Find where the given text appears and provide that cell's center as [x, y] coordinate. 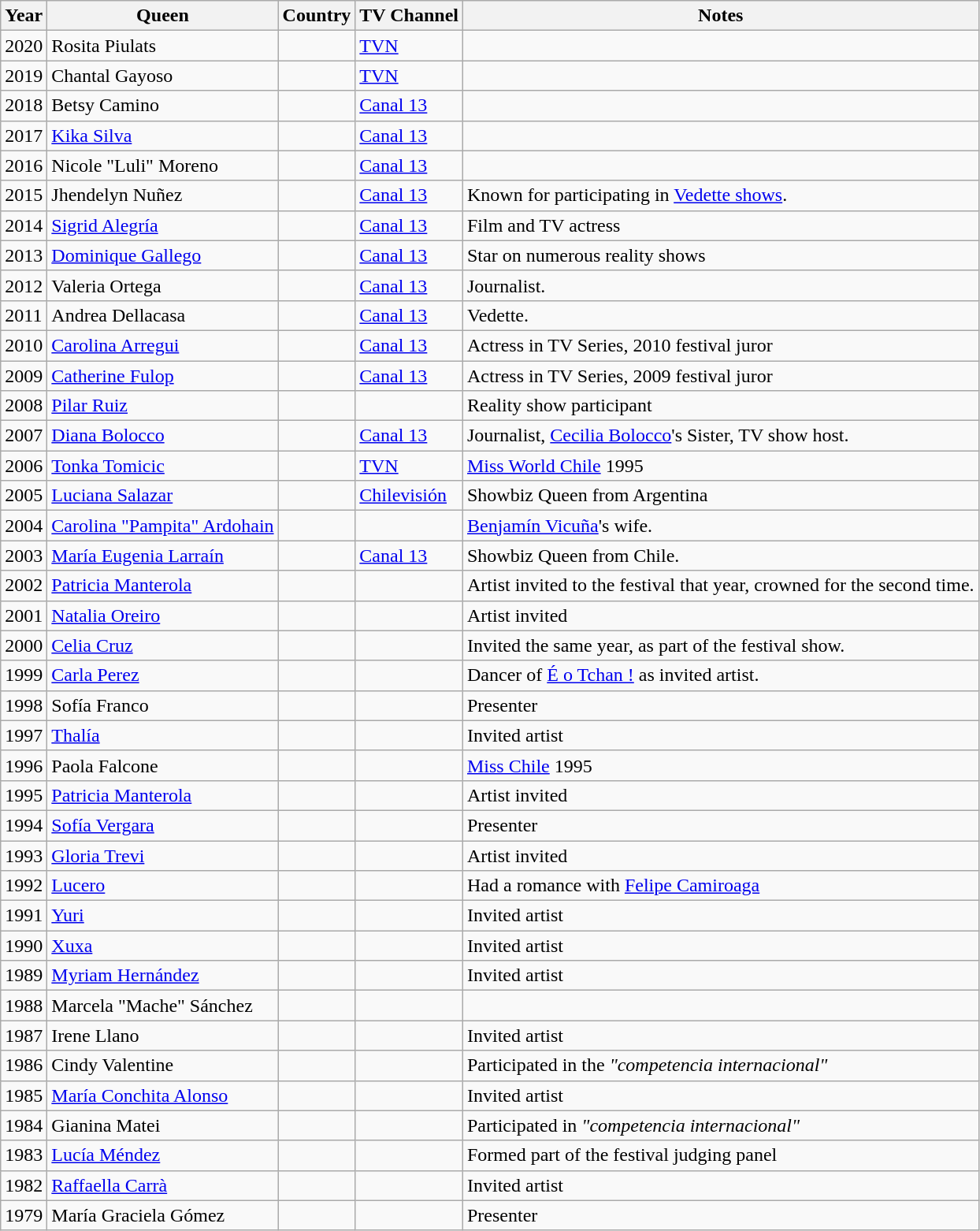
Invited the same year, as part of the festival show. [720, 645]
Xuxa [162, 946]
Cindy Valentine [162, 1066]
2000 [24, 645]
Journalist, Cecilia Bolocco's Sister, TV show host. [720, 436]
1985 [24, 1095]
Benjamín Vicuña's wife. [720, 526]
1989 [24, 976]
Miss Chile 1995 [720, 765]
Irene Llano [162, 1036]
2018 [24, 106]
2006 [24, 466]
2011 [24, 315]
Rosita Piulats [162, 46]
Carla Perez [162, 675]
1988 [24, 1006]
Tonka Tomicic [162, 466]
Gloria Trevi [162, 855]
Paola Falcone [162, 765]
Chantal Gayoso [162, 76]
Actress in TV Series, 2009 festival juror [720, 376]
1986 [24, 1066]
Actress in TV Series, 2010 festival juror [720, 345]
2013 [24, 255]
Raffaella Carrà [162, 1185]
María Graciela Gómez [162, 1215]
Natalia Oreiro [162, 615]
1987 [24, 1036]
1984 [24, 1125]
2001 [24, 615]
Notes [720, 16]
2010 [24, 345]
Betsy Camino [162, 106]
Participated in the "competencia internacional" [720, 1066]
Diana Bolocco [162, 436]
2007 [24, 436]
1996 [24, 765]
Showbiz Queen from Argentina [720, 496]
2017 [24, 136]
Dancer of É o Tchan ! as invited artist. [720, 675]
Yuri [162, 916]
Sigrid Alegría [162, 225]
Celia Cruz [162, 645]
2014 [24, 225]
2009 [24, 376]
2020 [24, 46]
Kika Silva [162, 136]
2002 [24, 586]
1991 [24, 916]
1995 [24, 795]
Lucero [162, 886]
Sofía Vergara [162, 825]
Journalist. [720, 285]
1992 [24, 886]
Carolina "Pampita" Ardohain [162, 526]
Artist invited to the festival that year, crowned for the second time. [720, 586]
1993 [24, 855]
2016 [24, 165]
Andrea Dellacasa [162, 315]
2008 [24, 406]
Gianina Matei [162, 1125]
Pilar Ruiz [162, 406]
Year [24, 16]
1982 [24, 1185]
Had a romance with Felipe Camiroaga [720, 886]
2004 [24, 526]
Known for participating in Vedette shows. [720, 195]
Showbiz Queen from Chile. [720, 556]
1998 [24, 705]
TV Channel [410, 16]
1999 [24, 675]
Chilevisión [410, 496]
Myriam Hernández [162, 976]
Queen [162, 16]
Carolina Arregui [162, 345]
Star on numerous reality shows [720, 255]
Vedette. [720, 315]
1990 [24, 946]
2005 [24, 496]
Film and TV actress [720, 225]
Sofía Franco [162, 705]
2003 [24, 556]
Nicole "Luli" Moreno [162, 165]
María Eugenia Larraín [162, 556]
Reality show participant [720, 406]
1979 [24, 1215]
1994 [24, 825]
2019 [24, 76]
Jhendelyn Nuñez [162, 195]
María Conchita Alonso [162, 1095]
Lucía Méndez [162, 1155]
Dominique Gallego [162, 255]
Miss World Chile 1995 [720, 466]
Formed part of the festival judging panel [720, 1155]
Catherine Fulop [162, 376]
Country [317, 16]
2012 [24, 285]
1983 [24, 1155]
Thalía [162, 735]
Valeria Ortega [162, 285]
Marcela "Mache" Sánchez [162, 1006]
2015 [24, 195]
1997 [24, 735]
Luciana Salazar [162, 496]
Participated in "competencia internacional" [720, 1125]
